Extract the (x, y) coordinate from the center of the cell holding the provided text.  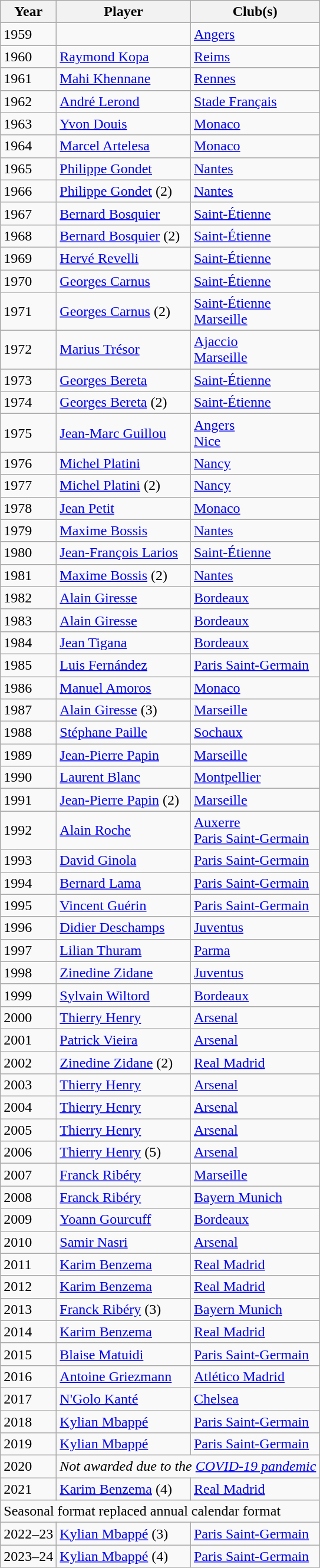
1961 (28, 79)
Marcel Artelesa (124, 146)
Sylvain Wiltord (124, 995)
2000 (28, 1017)
1959 (28, 34)
2011 (28, 1264)
1996 (28, 928)
1999 (28, 995)
David Ginola (124, 861)
1976 (28, 463)
2008 (28, 1197)
2023–24 (28, 1556)
André Lerond (124, 101)
Michel Platini (124, 463)
Samir Nasri (124, 1242)
Bernard Bosquier (2) (124, 236)
1971 (28, 311)
1984 (28, 643)
Jean-Pierre Papin (124, 755)
Karim Benzema (4) (124, 1489)
Lilian Thuram (124, 950)
2017 (28, 1399)
Stade Français (255, 101)
Georges Bereta (124, 380)
1987 (28, 710)
Philippe Gondet (124, 169)
Angers Nice (255, 433)
N'Golo Kanté (124, 1399)
Marius Trésor (124, 350)
Philippe Gondet (2) (124, 191)
1981 (28, 575)
Blaise Matuidi (124, 1354)
Year (28, 12)
Not awarded due to the COVID-19 pandemic (188, 1467)
1988 (28, 733)
Montpellier (255, 778)
Seasonal format replaced annual calendar format (160, 1511)
Alain Roche (124, 830)
1969 (28, 258)
2001 (28, 1040)
2002 (28, 1063)
Didier Deschamps (124, 928)
Player (124, 12)
Zinedine Zidane (124, 973)
2013 (28, 1309)
1972 (28, 350)
2015 (28, 1354)
Atlético Madrid (255, 1376)
2007 (28, 1175)
Yoann Gourcuff (124, 1220)
Saint-Étienne Marseille (255, 311)
1980 (28, 553)
Jean-Marc Guillou (124, 433)
Maxime Bossis (124, 531)
Jean-Pierre Papin (2) (124, 800)
Bernard Bosquier (124, 213)
Georges Carnus (2) (124, 311)
Stéphane Paille (124, 733)
1989 (28, 755)
Sochaux (255, 733)
Kylian Mbappé (4) (124, 1556)
1963 (28, 124)
1997 (28, 950)
Auxerre Paris Saint-Germain (255, 830)
2014 (28, 1332)
1964 (28, 146)
Hervé Revelli (124, 258)
1986 (28, 688)
1975 (28, 433)
Yvon Douis (124, 124)
1979 (28, 531)
2021 (28, 1489)
Antoine Griezmann (124, 1376)
Reims (255, 57)
1998 (28, 973)
1965 (28, 169)
1962 (28, 101)
Jean Tigana (124, 643)
Georges Bereta (2) (124, 403)
1974 (28, 403)
1973 (28, 380)
1960 (28, 57)
Georges Carnus (124, 281)
Alain Giresse (3) (124, 710)
1982 (28, 598)
2003 (28, 1085)
Bernard Lama (124, 883)
1995 (28, 905)
1977 (28, 486)
2005 (28, 1130)
1970 (28, 281)
Michel Platini (2) (124, 486)
Kylian Mbappé (3) (124, 1534)
1966 (28, 191)
1992 (28, 830)
Laurent Blanc (124, 778)
2022–23 (28, 1534)
2016 (28, 1376)
2004 (28, 1108)
1993 (28, 861)
Angers (255, 34)
Patrick Vieira (124, 1040)
Manuel Amoros (124, 688)
Vincent Guérin (124, 905)
Mahi Khennane (124, 79)
Maxime Bossis (2) (124, 575)
1994 (28, 883)
Jean Petit (124, 508)
2012 (28, 1287)
2018 (28, 1421)
1985 (28, 665)
1990 (28, 778)
Ajaccio Marseille (255, 350)
2009 (28, 1220)
2020 (28, 1467)
1983 (28, 620)
Zinedine Zidane (2) (124, 1063)
1968 (28, 236)
1967 (28, 213)
2010 (28, 1242)
Thierry Henry (5) (124, 1152)
1991 (28, 800)
2006 (28, 1152)
Parma (255, 950)
Chelsea (255, 1399)
Franck Ribéry (3) (124, 1309)
2019 (28, 1444)
Jean-François Larios (124, 553)
Rennes (255, 79)
1978 (28, 508)
Luis Fernández (124, 665)
Raymond Kopa (124, 57)
Club(s) (255, 12)
